Pinpoint the cell where the given text exists, returning its [x, y] midpoint coordinate. 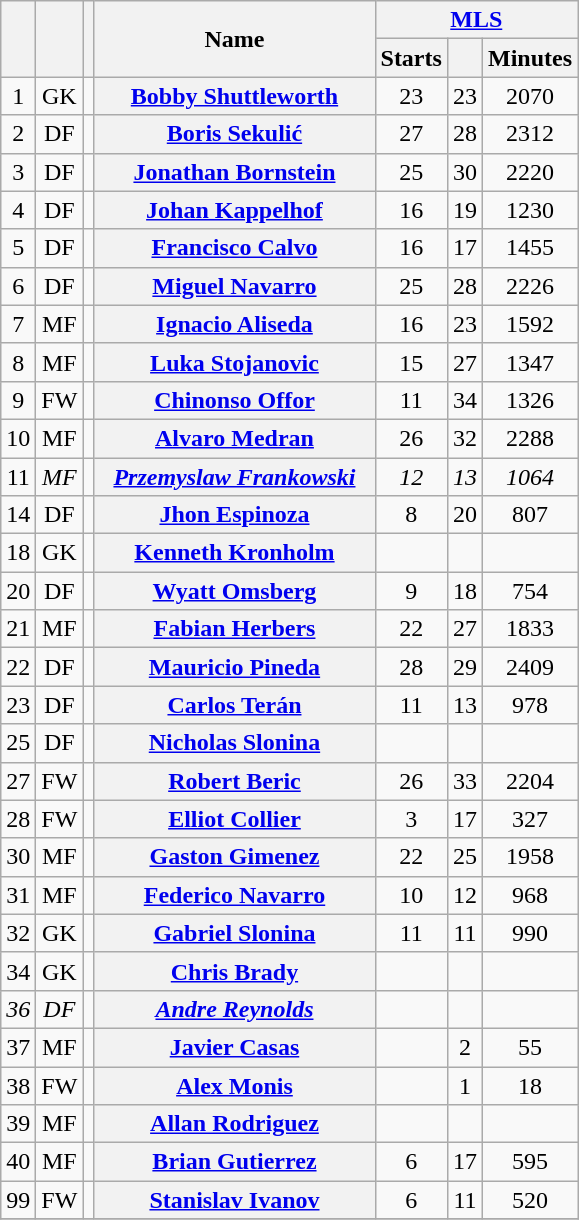
Miguel Navarro [234, 286]
36 [18, 1009]
807 [530, 515]
39 [18, 1124]
1326 [530, 400]
1230 [530, 210]
Stanislav Ivanov [234, 1200]
Andre Reynolds [234, 1009]
99 [18, 1200]
1833 [530, 629]
Kenneth Kronholm [234, 553]
1064 [530, 477]
Jhon Espinoza [234, 515]
Gaston Gimenez [234, 857]
1455 [530, 248]
2226 [530, 286]
990 [530, 933]
978 [530, 705]
520 [530, 1200]
MLS [476, 20]
Johan Kappelhof [234, 210]
Francisco Calvo [234, 248]
Allan Rodriguez [234, 1124]
Chinonso Offor [234, 400]
595 [530, 1162]
2312 [530, 134]
Javier Casas [234, 1047]
Gabriel Slonina [234, 933]
14 [18, 515]
Przemyslaw Frankowski [234, 477]
37 [18, 1047]
Federico Navarro [234, 895]
2288 [530, 438]
1958 [530, 857]
2409 [530, 667]
754 [530, 591]
15 [411, 362]
33 [464, 781]
1347 [530, 362]
7 [18, 324]
Robert Beric [234, 781]
Carlos Terán [234, 705]
Luka Stojanovic [234, 362]
Mauricio Pineda [234, 667]
Jonathan Bornstein [234, 172]
38 [18, 1085]
Starts [411, 58]
Elliot Collier [234, 819]
1592 [530, 324]
40 [18, 1162]
Bobby Shuttleworth [234, 96]
Name [234, 39]
968 [530, 895]
Alex Monis [234, 1085]
29 [464, 667]
2220 [530, 172]
Nicholas Slonina [234, 743]
327 [530, 819]
Alvaro Medran [234, 438]
Boris Sekulić [234, 134]
21 [18, 629]
55 [530, 1047]
31 [18, 895]
2204 [530, 781]
5 [18, 248]
4 [18, 210]
Minutes [530, 58]
2070 [530, 96]
Chris Brady [234, 971]
Fabian Herbers [234, 629]
Brian Gutierrez [234, 1162]
19 [464, 210]
Wyatt Omsberg [234, 591]
Ignacio Aliseda [234, 324]
